Pinpoint the cell where the given text exists, returning its [X, Y] midpoint coordinate. 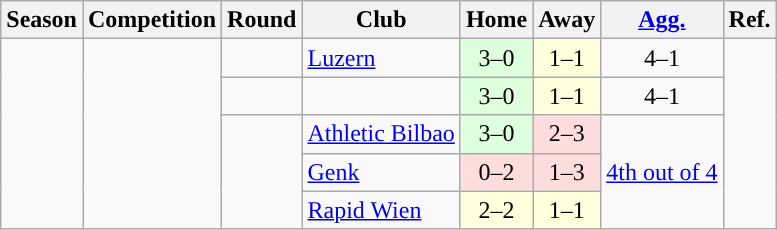
Season [42, 20]
Genk [381, 172]
Round [262, 20]
2–2 [496, 210]
1–3 [567, 172]
0–2 [496, 172]
Club [381, 20]
Ref. [750, 20]
Home [496, 20]
4th out of 4 [662, 172]
2–3 [567, 134]
Competition [152, 20]
Luzern [381, 58]
Agg. [662, 20]
Athletic Bilbao [381, 134]
Away [567, 20]
Rapid Wien [381, 210]
